Return [x, y] of the center of cell containing provided text 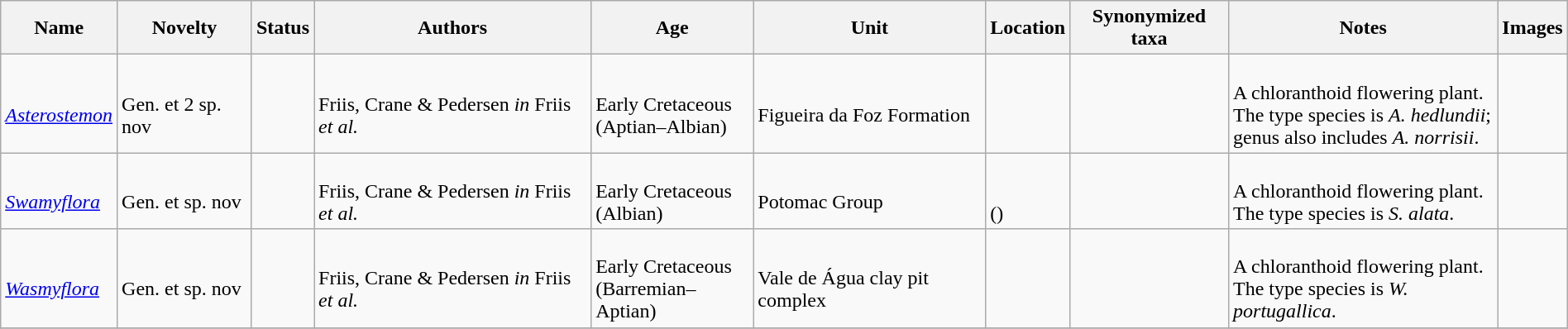
Figueira da Foz Formation [870, 104]
Early Cretaceous(Albian) [672, 191]
Asterostemon [60, 104]
Name [60, 28]
Gen. et 2 sp. nov [185, 104]
Novelty [185, 28]
Potomac Group [870, 191]
Age [672, 28]
Status [283, 28]
Images [1532, 28]
Wasmyflora [60, 278]
A chloranthoid flowering plant.The type species is W. portugallica. [1363, 278]
Authors [453, 28]
Swamyflora [60, 191]
Unit [870, 28]
Synonymized taxa [1150, 28]
Early Cretaceous(Barremian–Aptian) [672, 278]
Vale de Água clay pit complex [870, 278]
A chloranthoid flowering plant. The type species is S. alata. [1363, 191]
A chloranthoid flowering plant. The type species is A. hedlundii; genus also includes A. norrisii. [1363, 104]
() [1028, 191]
Early Cretaceous (Aptian–Albian) [672, 104]
Location [1028, 28]
Notes [1363, 28]
